Identify which cell holds the provided text, then report its (X, Y) central coordinate. 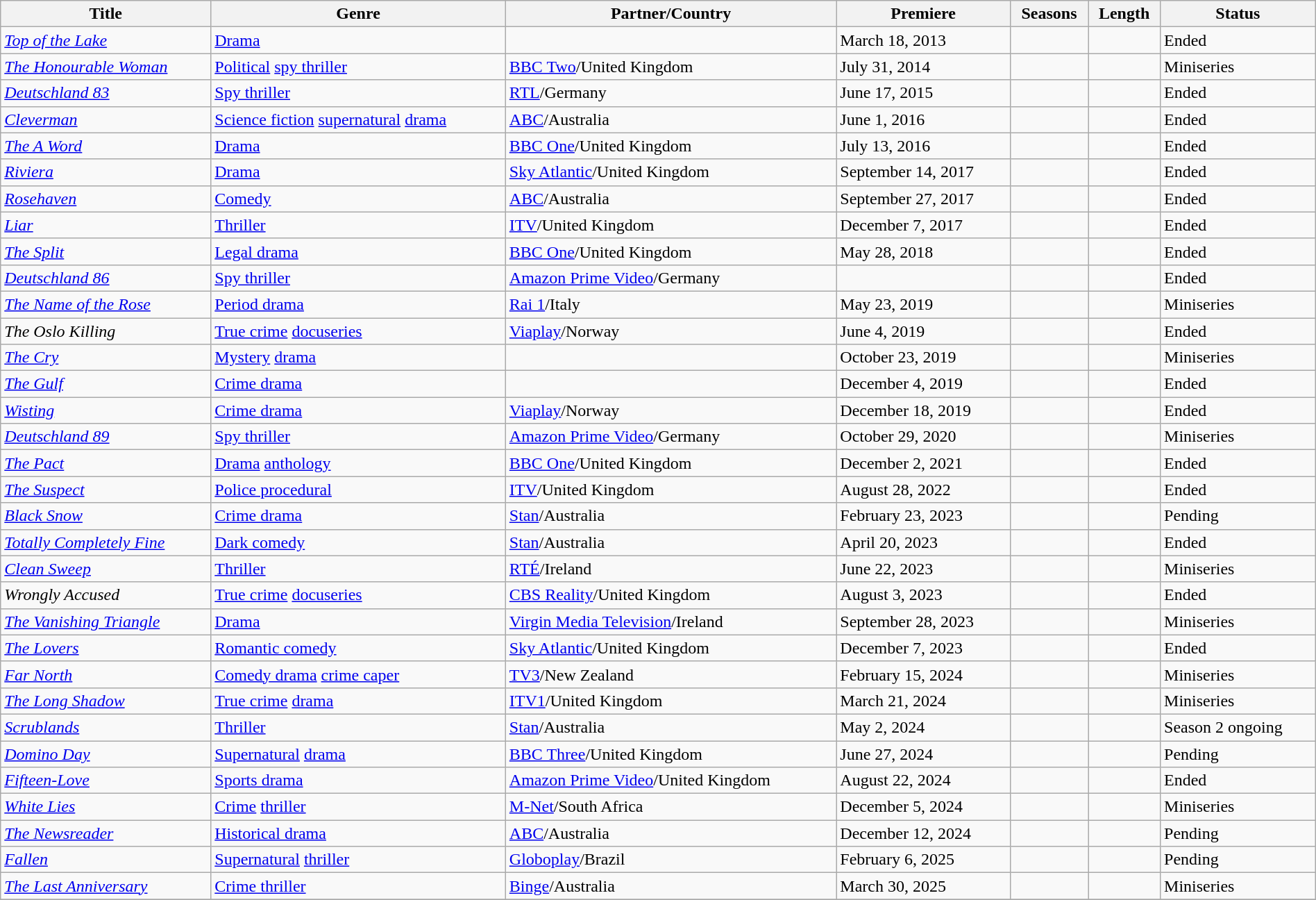
BBC Two/United Kingdom (670, 67)
Wrongly Accused (106, 595)
Season 2 ongoing (1238, 727)
September 27, 2017 (923, 199)
Far North (106, 674)
The A Word (106, 146)
Genre (358, 14)
Cleverman (106, 119)
The Oslo Killing (106, 331)
Black Snow (106, 516)
The Newsreader (106, 833)
October 23, 2019 (923, 358)
BBC Three/United Kingdom (670, 753)
December 12, 2024 (923, 833)
TV3/New Zealand (670, 674)
Sports drama (358, 781)
Status (1238, 14)
August 3, 2023 (923, 595)
December 4, 2019 (923, 384)
The Cry (106, 358)
Fallen (106, 860)
April 20, 2023 (923, 542)
Virgin Media Television/Ireland (670, 622)
Drama anthology (358, 463)
Political spy thriller (358, 67)
The Pact (106, 463)
June 27, 2024 (923, 753)
Romantic comedy (358, 648)
Riviera (106, 172)
Length (1124, 14)
July 13, 2016 (923, 146)
Comedy (358, 199)
Science fiction supernatural drama (358, 119)
Totally Completely Fine (106, 542)
Police procedural (358, 490)
Rosehaven (106, 199)
October 29, 2020 (923, 437)
August 28, 2022 (923, 490)
June 17, 2015 (923, 93)
Partner/Country (670, 14)
Deutschland 89 (106, 437)
The Lovers (106, 648)
Historical drama (358, 833)
Binge/Australia (670, 886)
December 2, 2021 (923, 463)
Dark comedy (358, 542)
RTÉ/Ireland (670, 569)
June 1, 2016 (923, 119)
Deutschland 83 (106, 93)
Clean Sweep (106, 569)
The Honourable Woman (106, 67)
December 7, 2023 (923, 648)
Premiere (923, 14)
The Suspect (106, 490)
Title (106, 14)
May 2, 2024 (923, 727)
Legal drama (358, 251)
August 22, 2024 (923, 781)
June 22, 2023 (923, 569)
May 28, 2018 (923, 251)
True crime drama (358, 701)
The Last Anniversary (106, 886)
Mystery drama (358, 358)
RTL/Germany (670, 93)
The Name of the Rose (106, 304)
Wisting (106, 410)
December 18, 2019 (923, 410)
March 21, 2024 (923, 701)
Globoplay/Brazil (670, 860)
Amazon Prime Video/United Kingdom (670, 781)
White Lies (106, 807)
The Vanishing Triangle (106, 622)
September 28, 2023 (923, 622)
February 15, 2024 (923, 674)
Liar (106, 225)
July 31, 2014 (923, 67)
June 4, 2019 (923, 331)
September 14, 2017 (923, 172)
Fifteen-Love (106, 781)
CBS Reality/United Kingdom (670, 595)
Scrublands (106, 727)
Top of the Lake (106, 40)
February 6, 2025 (923, 860)
ITV1/United Kingdom (670, 701)
Supernatural thriller (358, 860)
Period drama (358, 304)
The Gulf (106, 384)
Deutschland 86 (106, 278)
The Long Shadow (106, 701)
March 18, 2013 (923, 40)
Rai 1/Italy (670, 304)
March 30, 2025 (923, 886)
February 23, 2023 (923, 516)
December 5, 2024 (923, 807)
Supernatural drama (358, 753)
Seasons (1049, 14)
December 7, 2017 (923, 225)
Comedy drama crime caper (358, 674)
Domino Day (106, 753)
The Split (106, 251)
M-Net/South Africa (670, 807)
May 23, 2019 (923, 304)
